Pinpoint the cell where the given text exists, returning its (x, y) midpoint coordinate. 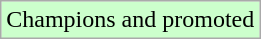
Champions and promoted (130, 20)
